Determine the (X, Y) coordinate at the center of the cell enclosing the given text.  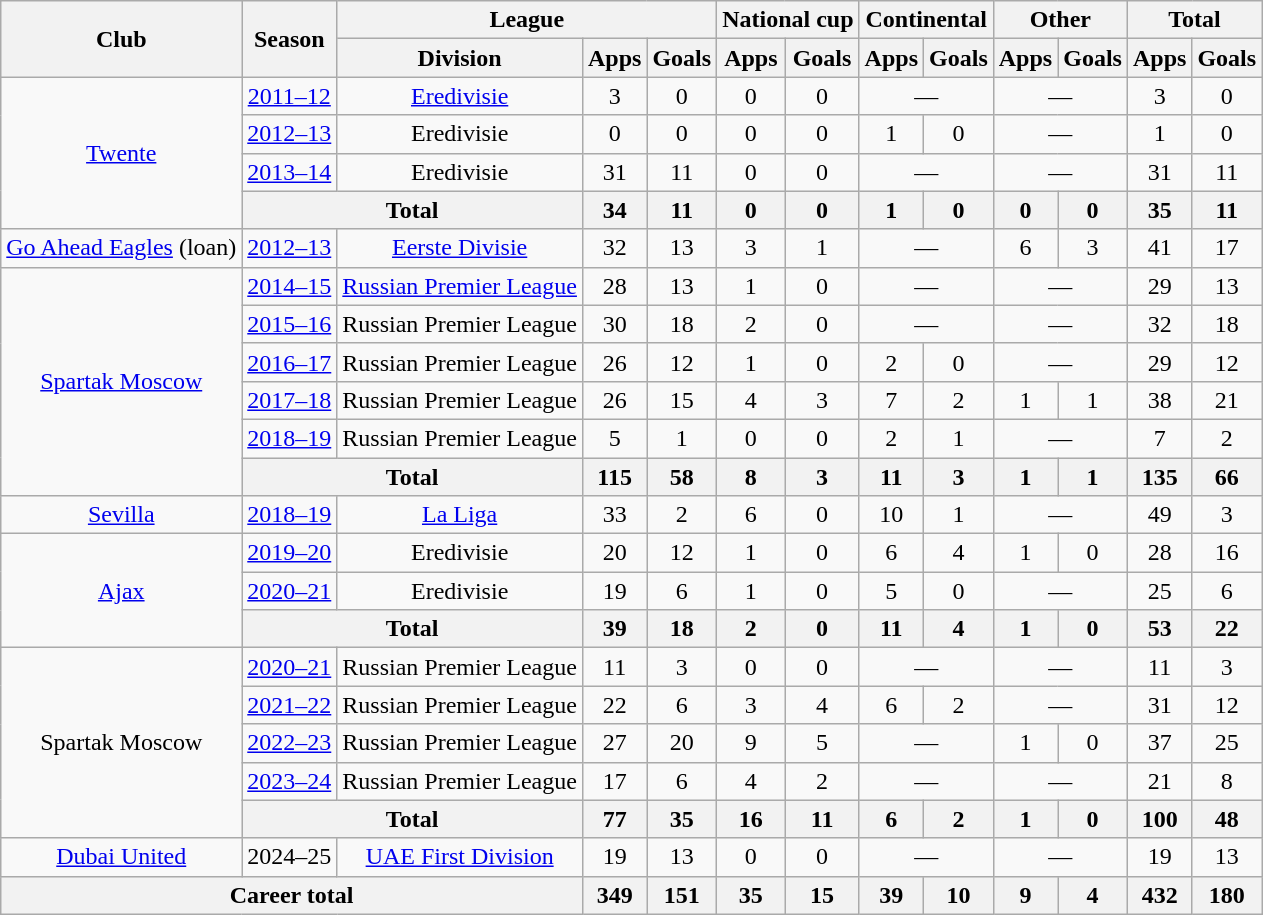
League (527, 20)
2011–12 (290, 96)
Career total (292, 895)
Season (290, 39)
UAE First Division (460, 857)
2023–24 (290, 781)
Ajax (122, 591)
2017–18 (290, 400)
100 (1159, 819)
Continental (926, 20)
151 (682, 895)
77 (614, 819)
Dubai United (122, 857)
2015–16 (290, 324)
135 (1159, 477)
Twente (122, 153)
2013–14 (290, 172)
30 (614, 324)
53 (1159, 629)
Club (122, 39)
2014–15 (290, 286)
2016–17 (290, 362)
37 (1159, 743)
41 (1159, 248)
349 (614, 895)
Other (1060, 20)
58 (682, 477)
66 (1227, 477)
Go Ahead Eagles (loan) (122, 248)
2024–25 (290, 857)
34 (614, 210)
115 (614, 477)
National cup (788, 20)
2021–22 (290, 705)
49 (1159, 515)
27 (614, 743)
Division (460, 58)
180 (1227, 895)
Sevilla (122, 515)
432 (1159, 895)
Eerste Divisie (460, 248)
La Liga (460, 515)
48 (1227, 819)
33 (614, 515)
2019–20 (290, 553)
2022–23 (290, 743)
38 (1159, 400)
